Identify which cell holds the provided text, then report its [x, y] central coordinate. 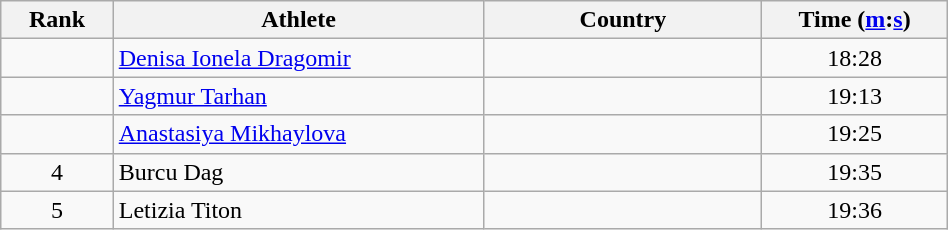
Yagmur Tarhan [298, 96]
19:36 [854, 210]
Rank [57, 20]
4 [57, 172]
19:25 [854, 134]
Denisa Ionela Dragomir [298, 58]
19:35 [854, 172]
18:28 [854, 58]
5 [57, 210]
19:13 [854, 96]
Anastasiya Mikhaylova [298, 134]
Burcu Dag [298, 172]
Letizia Titon [298, 210]
Time (m:s) [854, 20]
Athlete [298, 20]
Country [623, 20]
